Pinpoint the cell where the given text exists, returning its (x, y) midpoint coordinate. 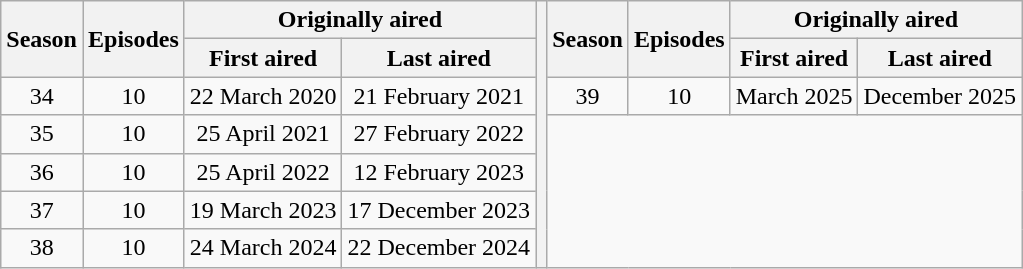
17 December 2023 (439, 210)
39 (588, 96)
34 (42, 96)
March 2025 (794, 96)
25 April 2022 (263, 172)
38 (42, 248)
24 March 2024 (263, 248)
27 February 2022 (439, 134)
December 2025 (940, 96)
19 March 2023 (263, 210)
22 March 2020 (263, 96)
37 (42, 210)
35 (42, 134)
25 April 2021 (263, 134)
12 February 2023 (439, 172)
21 February 2021 (439, 96)
22 December 2024 (439, 248)
36 (42, 172)
